Detect which cell encompasses the target text, then output its [X, Y] center coordinate. 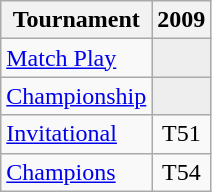
Tournament [76, 20]
T54 [182, 172]
Champions [76, 172]
Match Play [76, 58]
Championship [76, 96]
Invitational [76, 134]
2009 [182, 20]
T51 [182, 134]
